Search for the cell housing the specified text and yield its (x, y) center coordinate. 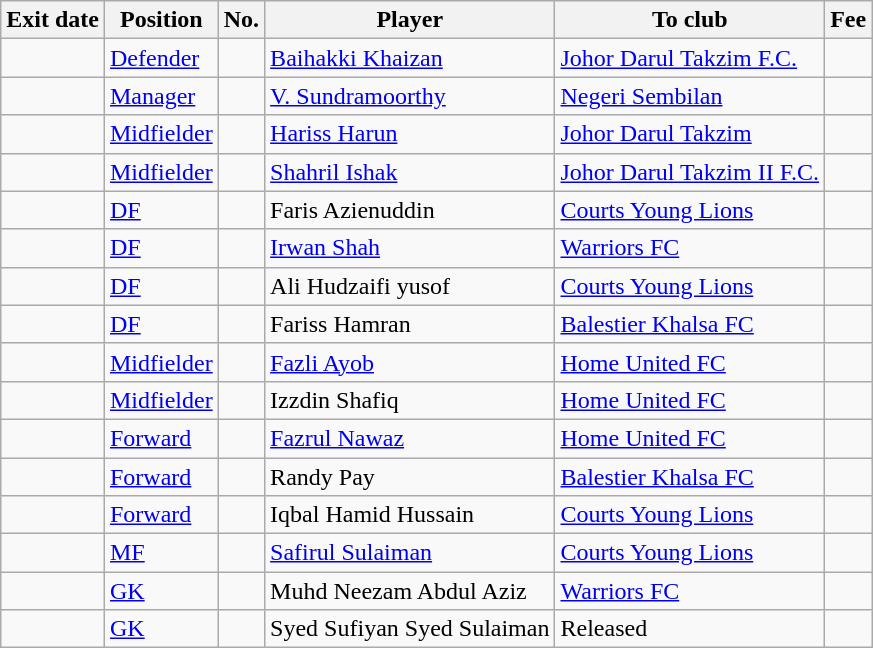
Johor Darul Takzim F.C. (690, 58)
Ali Hudzaifi yusof (410, 286)
Negeri Sembilan (690, 96)
Iqbal Hamid Hussain (410, 515)
Fee (848, 20)
Manager (161, 96)
Player (410, 20)
No. (241, 20)
Safirul Sulaiman (410, 553)
Shahril Ishak (410, 172)
Irwan Shah (410, 248)
Syed Sufiyan Syed Sulaiman (410, 629)
Fazrul Nawaz (410, 438)
To club (690, 20)
Baihakki Khaizan (410, 58)
Fariss Hamran (410, 324)
Johor Darul Takzim (690, 134)
Hariss Harun (410, 134)
Faris Azienuddin (410, 210)
Released (690, 629)
Fazli Ayob (410, 362)
Exit date (53, 20)
Position (161, 20)
MF (161, 553)
Randy Pay (410, 477)
Izzdin Shafiq (410, 400)
V. Sundramoorthy (410, 96)
Defender (161, 58)
Johor Darul Takzim II F.C. (690, 172)
Muhd Neezam Abdul Aziz (410, 591)
